For the text-containing cell, return its midpoint in [X, Y] coordinate format. 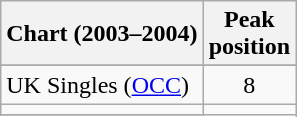
8 [249, 85]
UK Singles (OCC) [102, 85]
Chart (2003–2004) [102, 34]
Peakposition [249, 34]
